Detect which cell encompasses the target text, then output its (x, y) center coordinate. 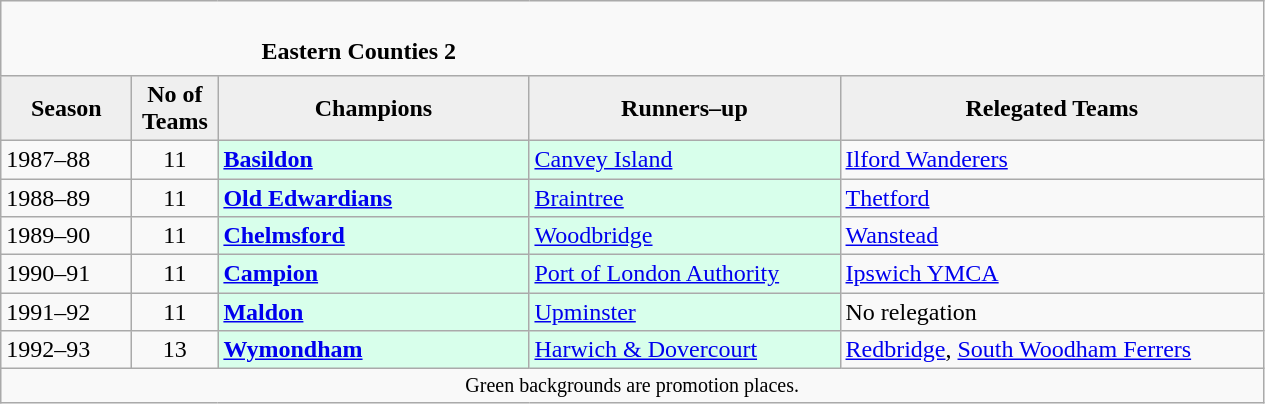
1989–90 (66, 236)
1988–89 (66, 197)
Wanstead (1052, 236)
Ipswich YMCA (1052, 274)
Wymondham (374, 350)
Woodbridge (684, 236)
Harwich & Dovercourt (684, 350)
1992–93 (66, 350)
1990–91 (66, 274)
Port of London Authority (684, 274)
Green backgrounds are promotion places. (632, 386)
Ilford Wanderers (1052, 159)
Canvey Island (684, 159)
No of Teams (175, 108)
13 (175, 350)
Upminster (684, 312)
Redbridge, South Woodham Ferrers (1052, 350)
1991–92 (66, 312)
Champions (374, 108)
Braintree (684, 197)
Runners–up (684, 108)
Chelmsford (374, 236)
No relegation (1052, 312)
Season (66, 108)
Thetford (1052, 197)
Maldon (374, 312)
1987–88 (66, 159)
Old Edwardians (374, 197)
Basildon (374, 159)
Campion (374, 274)
Relegated Teams (1052, 108)
